For the text-containing cell, return its midpoint in [X, Y] coordinate format. 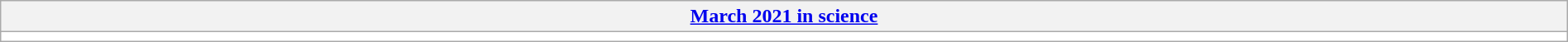
March 2021 in science [784, 16]
